Scan for the cell matching the given text and deliver its (x, y) coordinate at center. 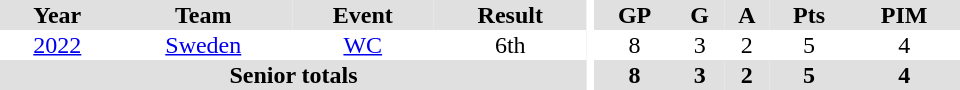
A (747, 15)
G (700, 15)
Sweden (204, 45)
Team (204, 15)
WC (363, 45)
Event (363, 15)
2022 (58, 45)
PIM (904, 15)
GP (635, 15)
Year (58, 15)
Result (511, 15)
Pts (810, 15)
6th (511, 45)
Senior totals (294, 75)
